Capture the cell that displays the provided text and extract its (x, y) central coordinate. 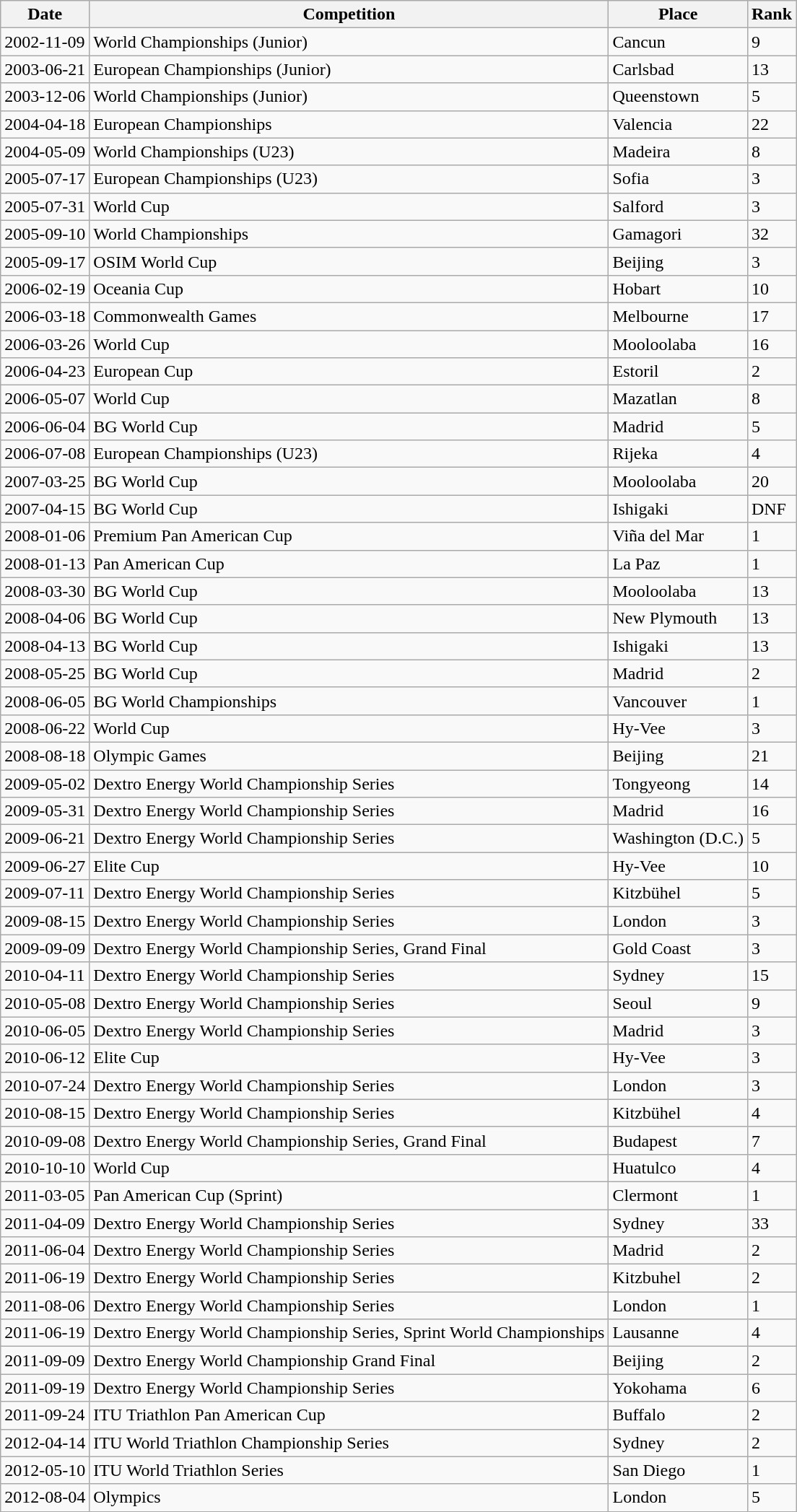
San Diego (678, 1470)
New Plymouth (678, 619)
Olympics (349, 1498)
Estoril (678, 372)
2004-05-09 (45, 152)
Huatulco (678, 1168)
2006-07-08 (45, 454)
2005-07-31 (45, 206)
2008-06-05 (45, 701)
ITU World Triathlon Series (349, 1470)
2008-06-22 (45, 728)
Pan American Cup (Sprint) (349, 1195)
2011-09-24 (45, 1415)
2005-09-17 (45, 261)
6 (771, 1388)
2011-04-09 (45, 1223)
2007-04-15 (45, 509)
2009-06-27 (45, 866)
2010-06-05 (45, 1031)
BG World Championships (349, 701)
2010-09-08 (45, 1140)
2011-06-04 (45, 1251)
Melbourne (678, 316)
2006-03-26 (45, 344)
World Championships (U23) (349, 152)
Clermont (678, 1195)
2003-12-06 (45, 97)
2004-04-18 (45, 124)
Competition (349, 14)
Salford (678, 206)
2009-07-11 (45, 893)
Place (678, 14)
World Championships (349, 234)
European Cup (349, 372)
ITU World Triathlon Championship Series (349, 1443)
2011-03-05 (45, 1195)
2006-02-19 (45, 289)
32 (771, 234)
2012-05-10 (45, 1470)
Date (45, 14)
ITU Triathlon Pan American Cup (349, 1415)
Rank (771, 14)
Washington (D.C.) (678, 839)
Dextro Energy World Championship Series, Sprint World Championships (349, 1333)
2011-08-06 (45, 1306)
DNF (771, 509)
2003-06-21 (45, 69)
Tongyeong (678, 783)
Yokohama (678, 1388)
20 (771, 481)
Vancouver (678, 701)
Cancun (678, 42)
Gold Coast (678, 948)
2008-04-06 (45, 619)
Queenstown (678, 97)
2005-07-17 (45, 179)
2010-04-11 (45, 976)
Buffalo (678, 1415)
Madeira (678, 152)
Commonwealth Games (349, 316)
La Paz (678, 564)
2009-05-02 (45, 783)
17 (771, 316)
Budapest (678, 1140)
2010-06-12 (45, 1058)
2008-04-13 (45, 646)
2006-05-07 (45, 399)
2010-08-15 (45, 1113)
2010-07-24 (45, 1085)
15 (771, 976)
Olympic Games (349, 756)
2008-03-30 (45, 591)
OSIM World Cup (349, 261)
Carlsbad (678, 69)
Pan American Cup (349, 564)
2006-03-18 (45, 316)
2009-08-15 (45, 921)
2006-04-23 (45, 372)
European Championships (Junior) (349, 69)
2010-10-10 (45, 1168)
2008-05-25 (45, 673)
Oceania Cup (349, 289)
2009-09-09 (45, 948)
22 (771, 124)
Valencia (678, 124)
Sofia (678, 179)
Rijeka (678, 454)
2008-01-06 (45, 536)
Gamagori (678, 234)
2008-08-18 (45, 756)
Premium Pan American Cup (349, 536)
2012-04-14 (45, 1443)
2005-09-10 (45, 234)
European Championships (349, 124)
2011-09-19 (45, 1388)
2007-03-25 (45, 481)
Viña del Mar (678, 536)
Mazatlan (678, 399)
Hobart (678, 289)
14 (771, 783)
Seoul (678, 1003)
2008-01-13 (45, 564)
2011-09-09 (45, 1360)
Lausanne (678, 1333)
Dextro Energy World Championship Grand Final (349, 1360)
Kitzbuhel (678, 1278)
2012-08-04 (45, 1498)
33 (771, 1223)
2006-06-04 (45, 427)
2009-05-31 (45, 811)
2010-05-08 (45, 1003)
7 (771, 1140)
21 (771, 756)
2002-11-09 (45, 42)
2009-06-21 (45, 839)
